Find where the given text appears and provide that cell's center as [x, y] coordinate. 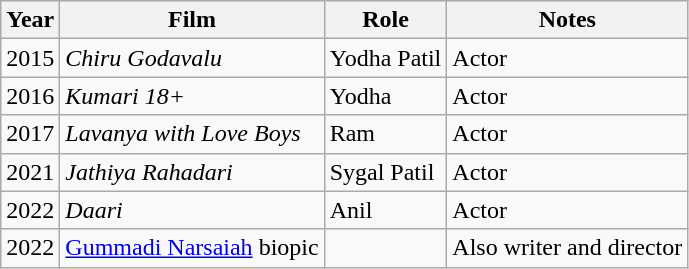
Film [192, 20]
2017 [30, 134]
2016 [30, 96]
Year [30, 20]
Jathiya Rahadari [192, 172]
Gummadi Narsaiah biopic [192, 248]
Also writer and director [568, 248]
Anil [386, 210]
Notes [568, 20]
Sygal Patil [386, 172]
Chiru Godavalu [192, 58]
Lavanya with Love Boys [192, 134]
Kumari 18+ [192, 96]
Yodha [386, 96]
Daari [192, 210]
Ram [386, 134]
Role [386, 20]
2021 [30, 172]
Yodha Patil [386, 58]
2015 [30, 58]
